Capture the cell that displays the provided text and extract its (x, y) central coordinate. 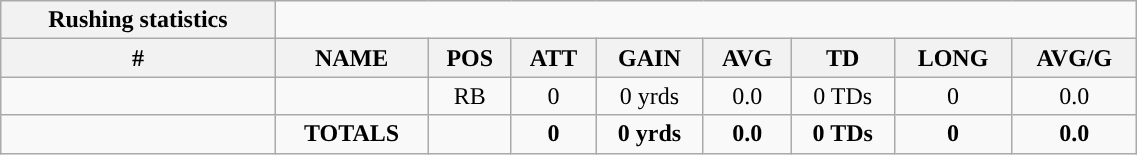
# (138, 58)
NAME (352, 58)
Rushing statistics (138, 20)
TOTALS (352, 134)
POS (470, 58)
ATT (553, 58)
RB (470, 96)
GAIN (650, 58)
AVG (747, 58)
LONG (953, 58)
TD (842, 58)
AVG/G (1074, 58)
